Extract the (X, Y) coordinate from the center of the cell holding the provided text.  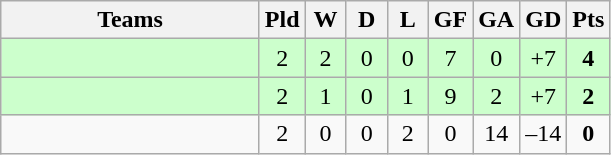
Teams (130, 20)
4 (588, 58)
–14 (544, 134)
GD (544, 20)
Pld (282, 20)
GA (496, 20)
D (366, 20)
14 (496, 134)
L (408, 20)
9 (450, 96)
W (326, 20)
7 (450, 58)
GF (450, 20)
Pts (588, 20)
